Pinpoint the cell where the given text exists, returning its (x, y) midpoint coordinate. 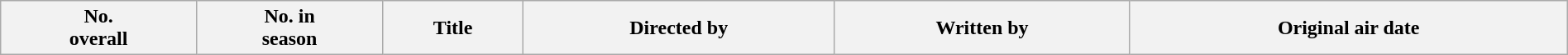
Directed by (678, 28)
Title (453, 28)
No.overall (99, 28)
No. inseason (289, 28)
Written by (982, 28)
Original air date (1348, 28)
